Identify which cell holds the provided text, then report its (x, y) central coordinate. 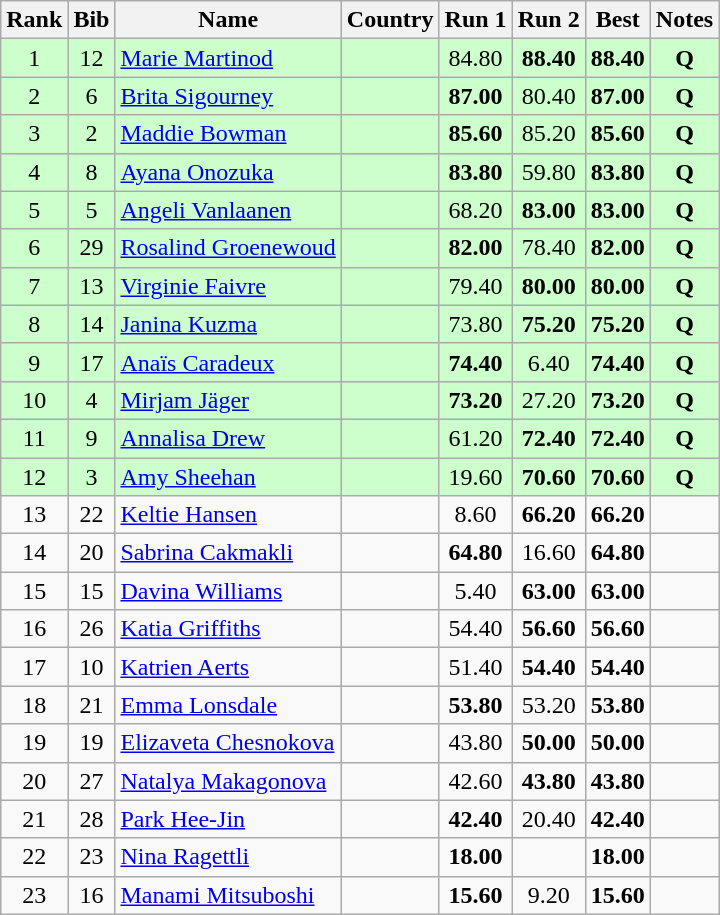
26 (92, 629)
Katrien Aerts (228, 667)
59.80 (548, 172)
11 (34, 438)
16.60 (548, 553)
Amy Sheehan (228, 477)
Rosalind Groenewoud (228, 248)
79.40 (476, 286)
84.80 (476, 58)
29 (92, 248)
28 (92, 819)
Natalya Makagonova (228, 781)
51.40 (476, 667)
Keltie Hansen (228, 515)
Nina Ragettli (228, 857)
Annalisa Drew (228, 438)
80.40 (548, 96)
Notes (684, 20)
7 (34, 286)
Katia Griffiths (228, 629)
Country (390, 20)
Virginie Faivre (228, 286)
Brita Sigourney (228, 96)
Rank (34, 20)
Bib (92, 20)
18 (34, 705)
9.20 (548, 895)
Mirjam Jäger (228, 400)
Best (618, 20)
5.40 (476, 591)
Emma Lonsdale (228, 705)
Marie Martinod (228, 58)
Manami Mitsuboshi (228, 895)
73.80 (476, 324)
61.20 (476, 438)
6.40 (548, 362)
53.20 (548, 705)
85.20 (548, 134)
27 (92, 781)
Ayana Onozuka (228, 172)
8.60 (476, 515)
20.40 (548, 819)
78.40 (548, 248)
27.20 (548, 400)
Name (228, 20)
Run 2 (548, 20)
19.60 (476, 477)
Run 1 (476, 20)
Janina Kuzma (228, 324)
Sabrina Cakmakli (228, 553)
Davina Williams (228, 591)
68.20 (476, 210)
Elizaveta Chesnokova (228, 743)
Park Hee-Jin (228, 819)
1 (34, 58)
Anaïs Caradeux (228, 362)
Angeli Vanlaanen (228, 210)
Maddie Bowman (228, 134)
42.60 (476, 781)
